Search for the cell housing the specified text and yield its [X, Y] center coordinate. 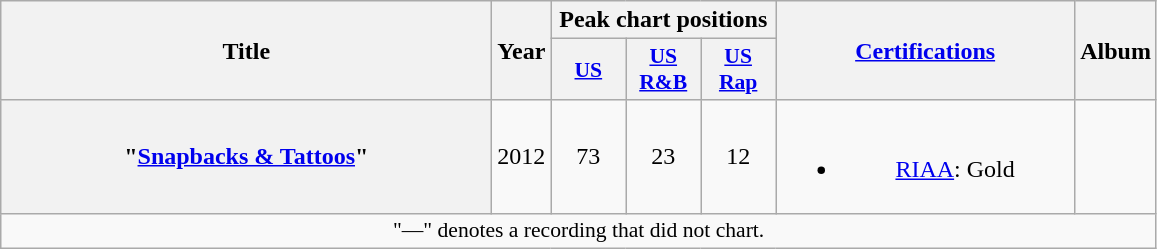
RIAA: Gold [926, 156]
23 [664, 156]
"—" denotes a recording that did not chart. [579, 231]
USR&B [664, 70]
USRap [738, 70]
12 [738, 156]
73 [588, 156]
Album [1116, 50]
US [588, 70]
Year [522, 50]
Title [246, 50]
2012 [522, 156]
Certifications [926, 50]
Peak chart positions [664, 20]
"Snapbacks & Tattoos" [246, 156]
